For the text-containing cell, return its midpoint in (X, Y) coordinate format. 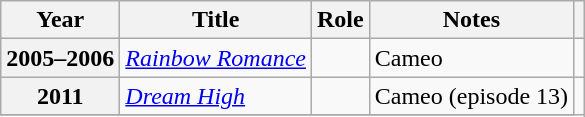
Year (60, 20)
Cameo (471, 58)
Title (216, 20)
Rainbow Romance (216, 58)
2011 (60, 96)
Notes (471, 20)
Cameo (episode 13) (471, 96)
2005–2006 (60, 58)
Role (341, 20)
Dream High (216, 96)
